Locate the cell with the specified text and output its (X, Y) center coordinate. 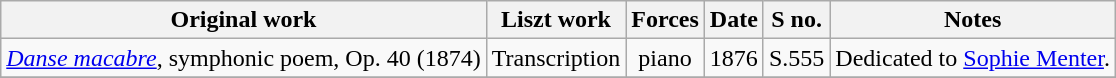
Notes (973, 20)
1876 (734, 58)
Forces (666, 20)
Danse macabre, symphonic poem, Op. 40 (1874) (244, 58)
Original work (244, 20)
piano (666, 58)
Dedicated to Sophie Menter. (973, 58)
Transcription (556, 58)
Date (734, 20)
S.555 (796, 58)
S no. (796, 20)
Liszt work (556, 20)
